For the text-containing cell, return its midpoint in [x, y] coordinate format. 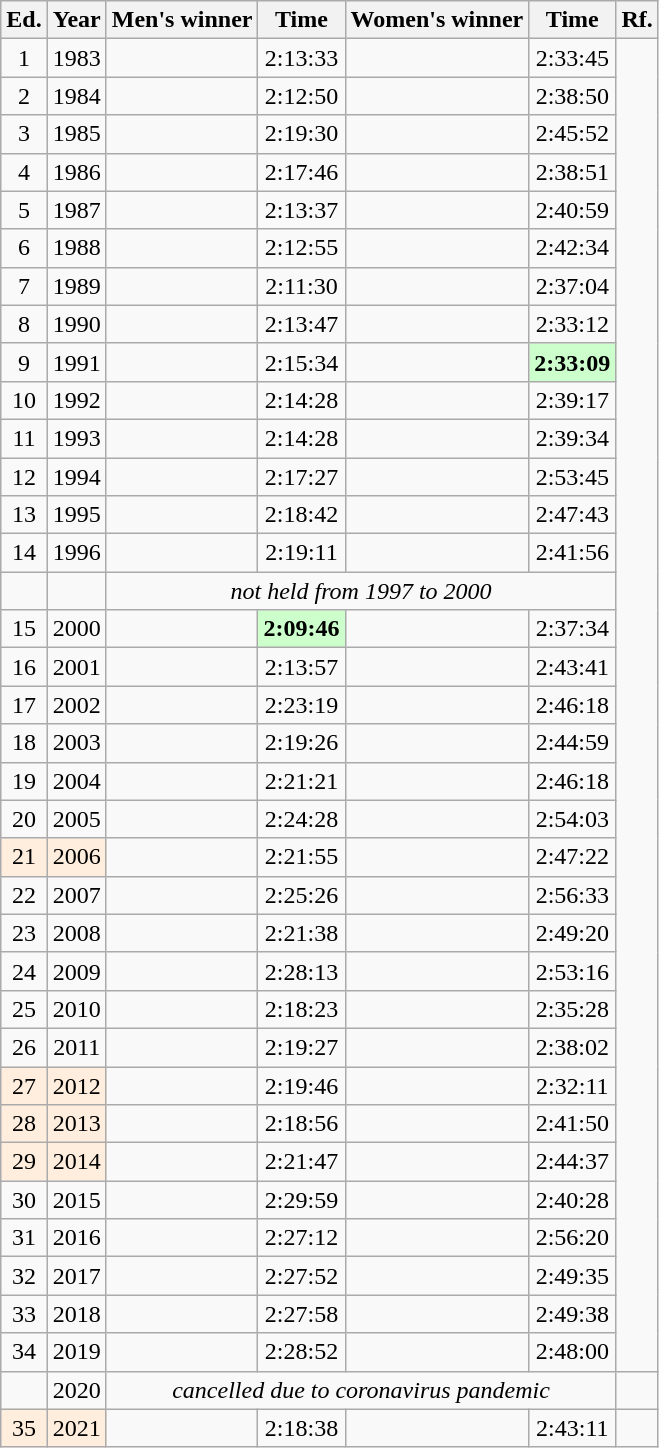
1991 [76, 362]
2:54:03 [572, 819]
2011 [76, 1047]
2:53:16 [572, 971]
2:13:57 [302, 667]
2:27:52 [302, 1276]
2:39:17 [572, 400]
2:28:13 [302, 971]
2:17:46 [302, 172]
1987 [76, 210]
2:49:35 [572, 1276]
2:19:11 [302, 553]
2:37:04 [572, 286]
1994 [76, 477]
13 [24, 515]
5 [24, 210]
2:21:47 [302, 1162]
2:29:59 [302, 1200]
2:38:50 [572, 96]
2:45:52 [572, 134]
19 [24, 781]
2:24:28 [302, 819]
2:35:28 [572, 1009]
1989 [76, 286]
2009 [76, 971]
26 [24, 1047]
2:15:34 [302, 362]
2:18:42 [302, 515]
12 [24, 477]
2:40:59 [572, 210]
2:09:46 [302, 629]
2:49:20 [572, 933]
2019 [76, 1352]
Rf. [637, 20]
2:13:33 [302, 58]
2:19:27 [302, 1047]
1 [24, 58]
2:12:50 [302, 96]
18 [24, 743]
2002 [76, 705]
20 [24, 819]
2013 [76, 1124]
2:23:19 [302, 705]
2:21:38 [302, 933]
2:13:37 [302, 210]
2:33:12 [572, 324]
2008 [76, 933]
2001 [76, 667]
1992 [76, 400]
cancelled due to coronavirus pandemic [361, 1390]
2:43:41 [572, 667]
27 [24, 1085]
1983 [76, 58]
2007 [76, 895]
17 [24, 705]
2:19:26 [302, 743]
not held from 1997 to 2000 [361, 591]
2:27:58 [302, 1314]
4 [24, 172]
34 [24, 1352]
2018 [76, 1314]
2:38:02 [572, 1047]
Men's winner [182, 20]
2:40:28 [572, 1200]
16 [24, 667]
2:41:56 [572, 553]
1986 [76, 172]
2:42:34 [572, 248]
21 [24, 857]
2010 [76, 1009]
2:11:30 [302, 286]
2:44:59 [572, 743]
2:25:26 [302, 895]
2:19:30 [302, 134]
2014 [76, 1162]
2:12:55 [302, 248]
2:13:47 [302, 324]
2:43:11 [572, 1428]
1988 [76, 248]
2:18:56 [302, 1124]
30 [24, 1200]
2:44:37 [572, 1162]
2:56:33 [572, 895]
32 [24, 1276]
2:19:46 [302, 1085]
2:41:50 [572, 1124]
2021 [76, 1428]
2:33:45 [572, 58]
2005 [76, 819]
9 [24, 362]
2012 [76, 1085]
25 [24, 1009]
2020 [76, 1390]
Year [76, 20]
2:37:34 [572, 629]
2016 [76, 1238]
1990 [76, 324]
Women's winner [437, 20]
2:18:23 [302, 1009]
24 [24, 971]
33 [24, 1314]
10 [24, 400]
2:27:12 [302, 1238]
15 [24, 629]
1985 [76, 134]
2000 [76, 629]
1996 [76, 553]
2:53:45 [572, 477]
22 [24, 895]
2:33:09 [572, 362]
3 [24, 134]
2:47:22 [572, 857]
2003 [76, 743]
31 [24, 1238]
11 [24, 438]
2004 [76, 781]
2:38:51 [572, 172]
Ed. [24, 20]
7 [24, 286]
1993 [76, 438]
2:17:27 [302, 477]
1984 [76, 96]
2:21:55 [302, 857]
28 [24, 1124]
1995 [76, 515]
2:49:38 [572, 1314]
2017 [76, 1276]
2:47:43 [572, 515]
29 [24, 1162]
2:56:20 [572, 1238]
2:21:21 [302, 781]
2006 [76, 857]
2015 [76, 1200]
2:18:38 [302, 1428]
2:39:34 [572, 438]
2:48:00 [572, 1352]
6 [24, 248]
2:32:11 [572, 1085]
23 [24, 933]
2:28:52 [302, 1352]
8 [24, 324]
35 [24, 1428]
14 [24, 553]
2 [24, 96]
